Locate the cell with the specified text and output its (x, y) center coordinate. 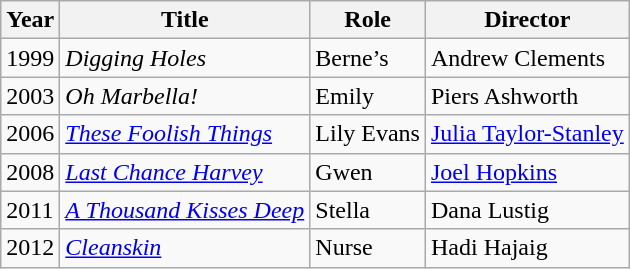
Emily (368, 96)
Dana Lustig (527, 210)
Berne’s (368, 58)
Gwen (368, 172)
Julia Taylor-Stanley (527, 134)
2006 (30, 134)
Hadi Hajaig (527, 248)
A Thousand Kisses Deep (185, 210)
These Foolish Things (185, 134)
Andrew Clements (527, 58)
2012 (30, 248)
Joel Hopkins (527, 172)
Lily Evans (368, 134)
1999 (30, 58)
Piers Ashworth (527, 96)
Cleanskin (185, 248)
2008 (30, 172)
Title (185, 20)
2011 (30, 210)
Stella (368, 210)
Oh Marbella! (185, 96)
Last Chance Harvey (185, 172)
Digging Holes (185, 58)
Nurse (368, 248)
Director (527, 20)
2003 (30, 96)
Year (30, 20)
Role (368, 20)
